Return the [X, Y] coordinate for the center point of the cell that contains the specified text.  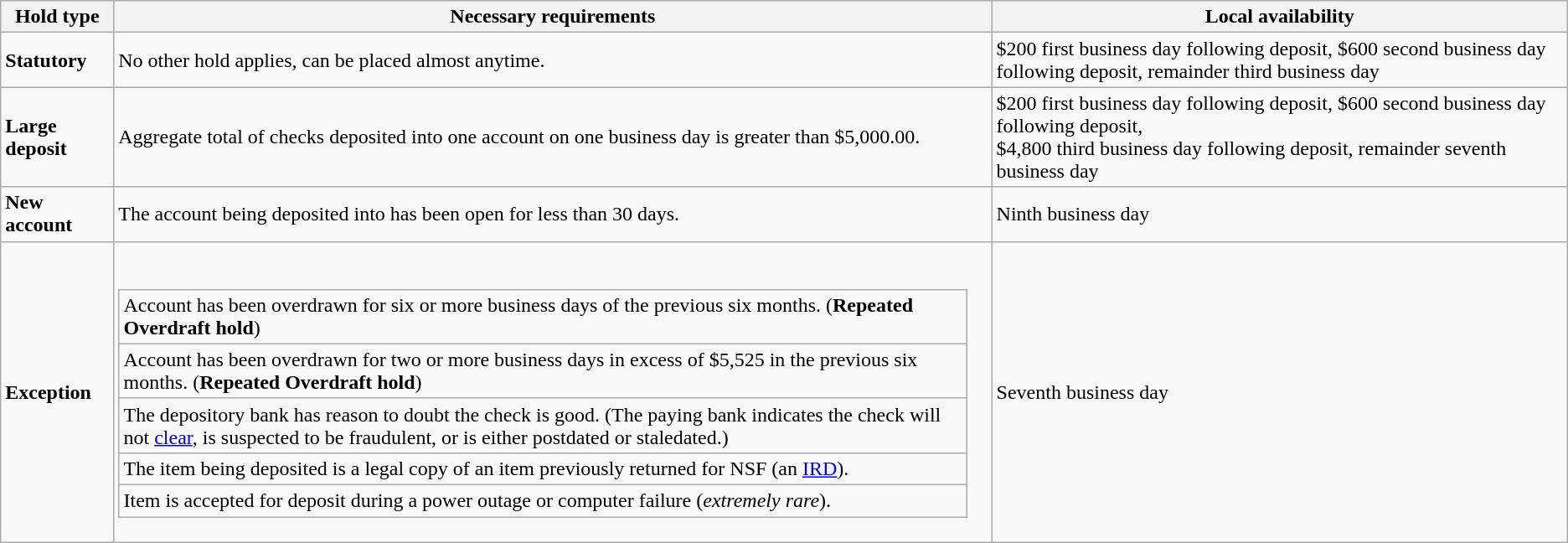
The item being deposited is a legal copy of an item previously returned for NSF (an IRD). [543, 468]
Necessary requirements [553, 17]
Item is accepted for deposit during a power outage or computer failure (extremely rare). [543, 501]
Account has been overdrawn for six or more business days of the previous six months. (Repeated Overdraft hold) [543, 317]
$200 first business day following deposit, $600 second business day following deposit, remainder third business day [1280, 60]
The account being deposited into has been open for less than 30 days. [553, 215]
Account has been overdrawn for two or more business days in excess of $5,525 in the previous six months. (Repeated Overdraft hold) [543, 370]
Statutory [57, 60]
Aggregate total of checks deposited into one account on one business day is greater than $5,000.00. [553, 137]
Seventh business day [1280, 392]
Hold type [57, 17]
Ninth business day [1280, 215]
Large deposit [57, 137]
Local availability [1280, 17]
No other hold applies, can be placed almost anytime. [553, 60]
Exception [57, 392]
New account [57, 215]
